Identify which cell holds the provided text, then report its (X, Y) central coordinate. 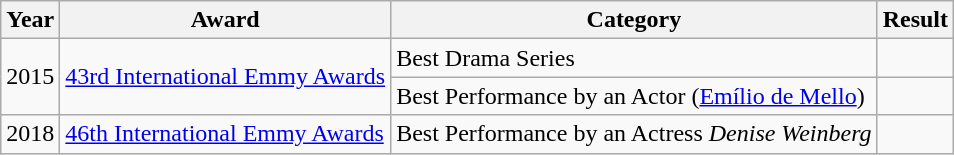
Year (30, 20)
Award (226, 20)
43rd International Emmy Awards (226, 77)
Result (915, 20)
Best Drama Series (634, 58)
46th International Emmy Awards (226, 134)
Best Performance by an Actress Denise Weinberg (634, 134)
2018 (30, 134)
2015 (30, 77)
Category (634, 20)
Best Performance by an Actor (Emílio de Mello) (634, 96)
